Output the [x, y] coordinate of the center of the cell containing the given text.  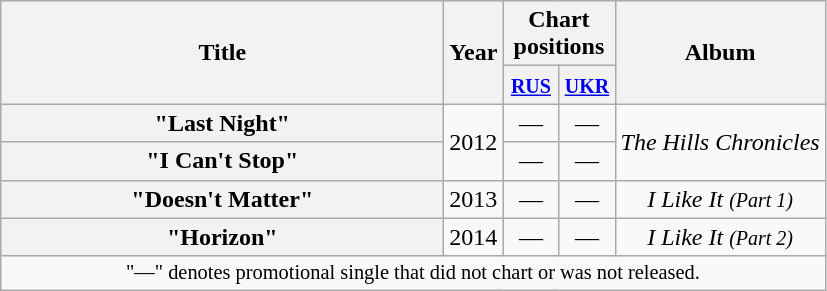
RUS [531, 85]
Year [474, 52]
Chart positions [559, 34]
I Like It (Part 1) [720, 199]
2013 [474, 199]
2012 [474, 142]
"Doesn't Matter" [222, 199]
UKR [587, 85]
Album [720, 52]
"Horizon" [222, 237]
"—" denotes promotional single that did not chart or was not released. [413, 273]
"I Can't Stop" [222, 161]
I Like It (Part 2) [720, 237]
The Hills Chronicles [720, 142]
"Last Night" [222, 123]
Title [222, 52]
2014 [474, 237]
